Determine the [x, y] coordinate at the center of the cell enclosing the given text.  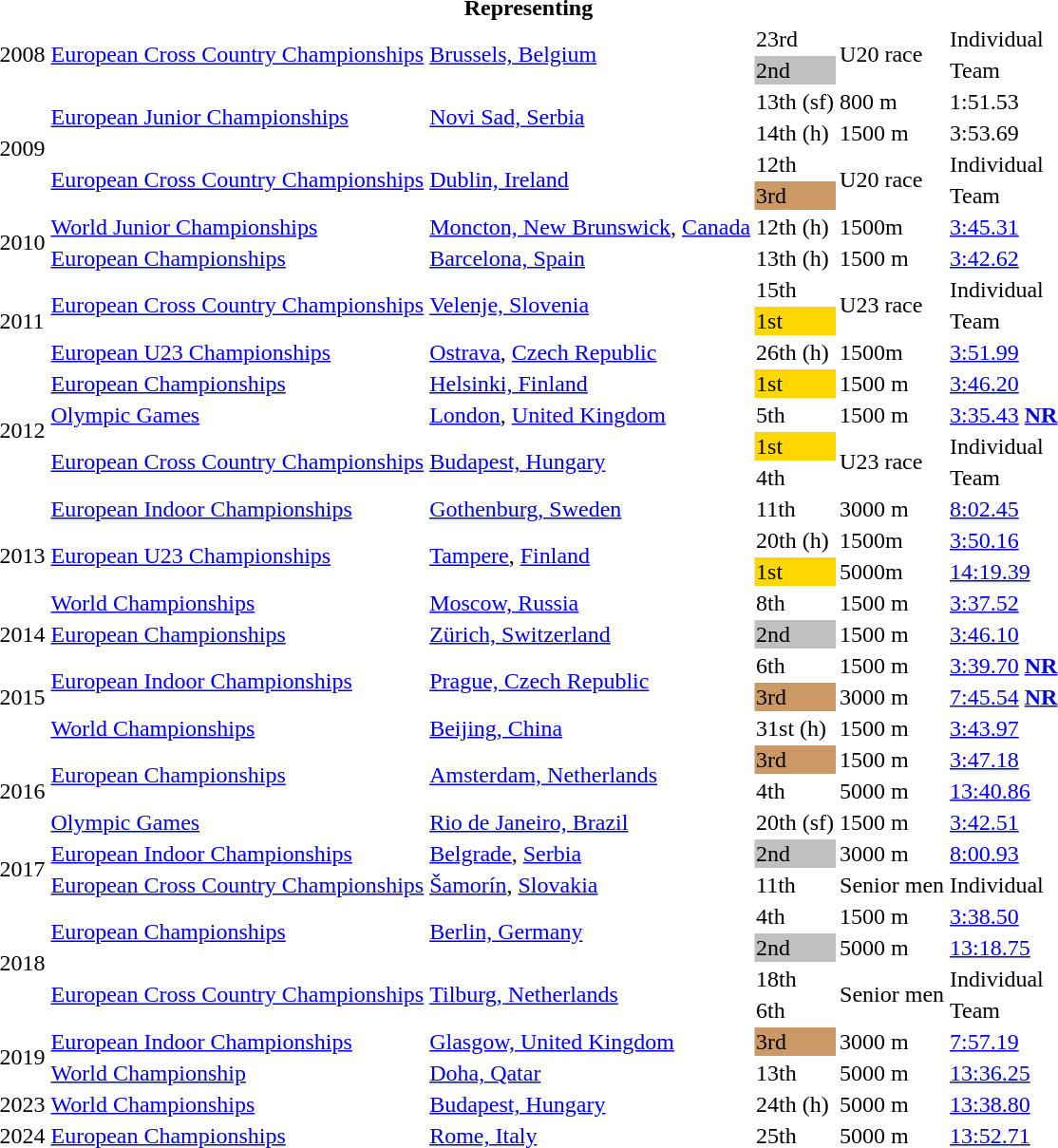
13th (h) [796, 258]
Moscow, Russia [591, 603]
World Junior Championships [237, 227]
European Junior Championships [237, 118]
20th (h) [796, 540]
Brussels, Belgium [591, 55]
8th [796, 603]
Novi Sad, Serbia [591, 118]
Zürich, Switzerland [591, 634]
Glasgow, United Kingdom [591, 1042]
12th [796, 164]
Barcelona, Spain [591, 258]
Dublin, Ireland [591, 180]
Berlin, Germany [591, 932]
12th (h) [796, 227]
London, United Kingdom [591, 415]
20th (sf) [796, 822]
5000m [893, 572]
18th [796, 979]
26th (h) [796, 352]
Tilburg, Netherlands [591, 995]
15th [796, 290]
Doha, Qatar [591, 1073]
23rd [796, 39]
13th [796, 1073]
Velenje, Slovenia [591, 306]
Beijing, China [591, 728]
Moncton, New Brunswick, Canada [591, 227]
24th (h) [796, 1104]
Gothenburg, Sweden [591, 509]
Šamorín, Slovakia [591, 885]
Tampere, Finland [591, 556]
Amsterdam, Netherlands [591, 775]
Belgrade, Serbia [591, 854]
Helsinki, Finland [591, 384]
800 m [893, 102]
5th [796, 415]
31st (h) [796, 728]
13th (sf) [796, 102]
14th (h) [796, 133]
Prague, Czech Republic [591, 682]
Ostrava, Czech Republic [591, 352]
World Championship [237, 1073]
Rio de Janeiro, Brazil [591, 822]
